Locate the cell with the specified text and output its [X, Y] center coordinate. 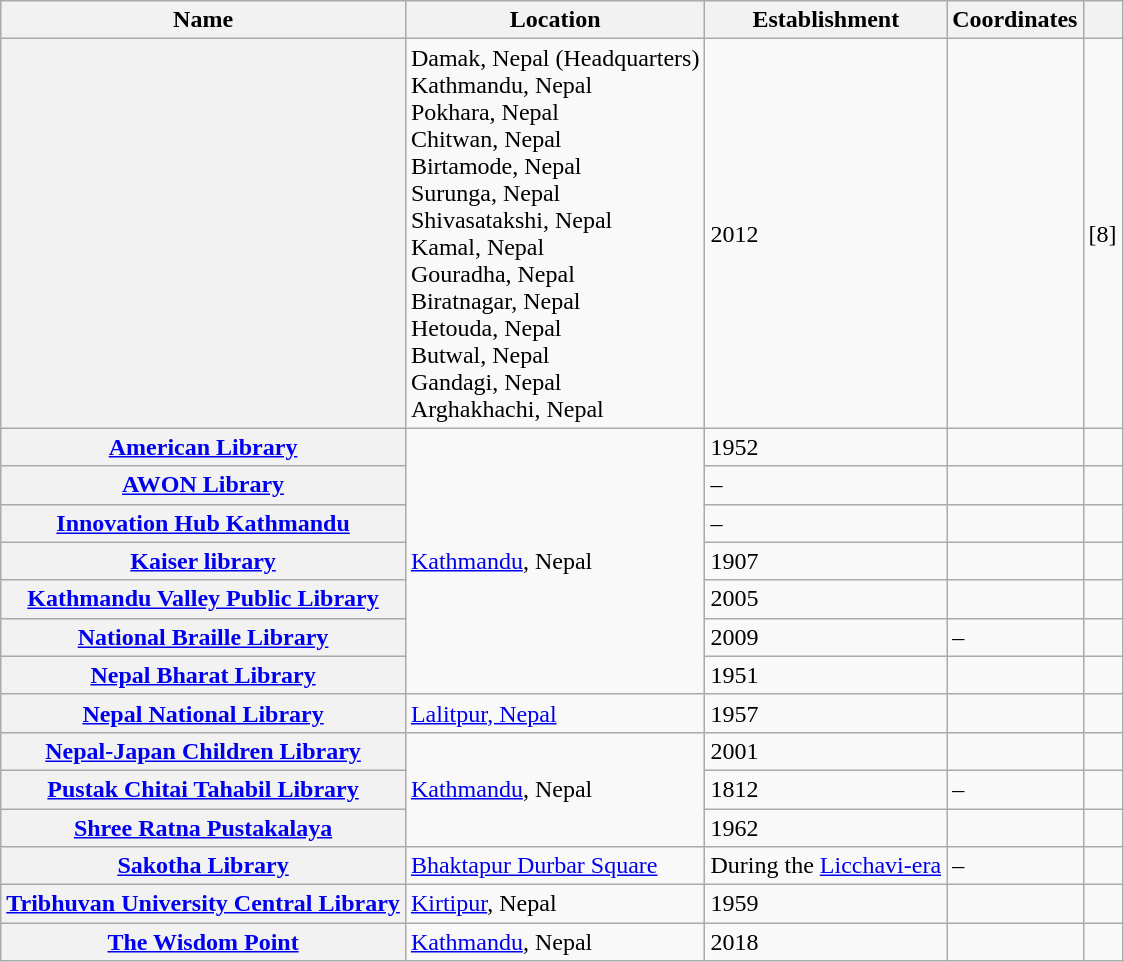
1952 [826, 447]
[8] [1102, 234]
1812 [826, 789]
Tribhuvan University Central Library [204, 904]
Bhaktapur Durbar Square [555, 866]
Kathmandu Valley Public Library [204, 599]
2005 [826, 599]
During the Licchavi-era [826, 866]
1957 [826, 713]
Lalitpur, Nepal [555, 713]
Establishment [826, 20]
2012 [826, 234]
Nepal Bharat Library [204, 675]
Pustak Chitai Tahabil Library [204, 789]
1962 [826, 827]
Shree Ratna Pustakalaya [204, 827]
American Library [204, 447]
2018 [826, 942]
Innovation Hub Kathmandu [204, 523]
Nepal-Japan Children Library [204, 751]
Kirtipur, Nepal [555, 904]
Name [204, 20]
Coordinates [1015, 20]
1951 [826, 675]
Sakotha Library [204, 866]
Location [555, 20]
Nepal National Library [204, 713]
National Braille Library [204, 637]
1907 [826, 561]
Kaiser library [204, 561]
2009 [826, 637]
2001 [826, 751]
1959 [826, 904]
AWON Library [204, 485]
The Wisdom Point [204, 942]
